Detect which cell encompasses the target text, then output its (x, y) center coordinate. 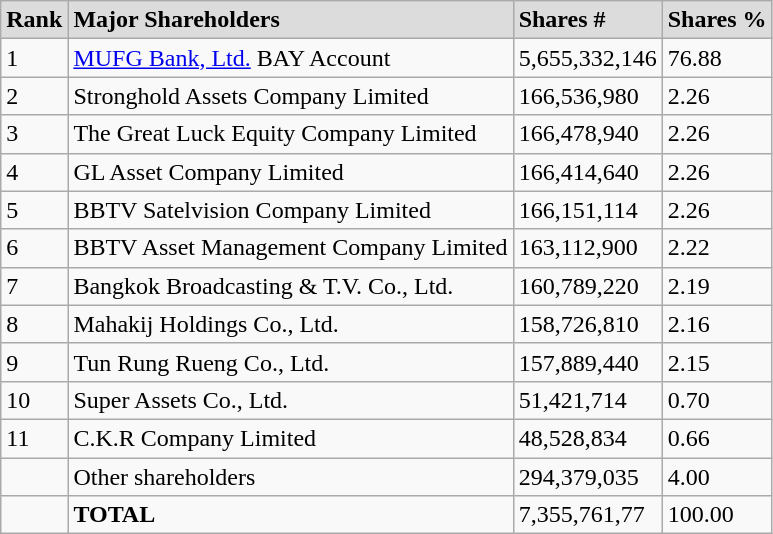
BBTV Asset Management Company Limited (290, 248)
Tun Rung Rueng Co., Ltd. (290, 362)
7,355,761,77 (588, 515)
51,421,714 (588, 400)
48,528,834 (588, 438)
2.19 (717, 286)
9 (34, 362)
2.15 (717, 362)
158,726,810 (588, 324)
10 (34, 400)
Shares % (717, 20)
0.66 (717, 438)
Rank (34, 20)
Other shareholders (290, 477)
Stronghold Assets Company Limited (290, 96)
11 (34, 438)
Shares # (588, 20)
5 (34, 210)
166,414,640 (588, 172)
6 (34, 248)
76.88 (717, 58)
166,536,980 (588, 96)
5,655,332,146 (588, 58)
C.K.R Company Limited (290, 438)
BBTV Satelvision Company Limited (290, 210)
1 (34, 58)
2.22 (717, 248)
166,478,940 (588, 134)
Major Shareholders (290, 20)
7 (34, 286)
100.00 (717, 515)
160,789,220 (588, 286)
GL Asset Company Limited (290, 172)
8 (34, 324)
TOTAL (290, 515)
Super Assets Co., Ltd. (290, 400)
Mahakij Holdings Co., Ltd. (290, 324)
163,112,900 (588, 248)
The Great Luck Equity Company Limited (290, 134)
MUFG Bank, Ltd. BAY Account (290, 58)
0.70 (717, 400)
3 (34, 134)
4 (34, 172)
294,379,035 (588, 477)
2 (34, 96)
157,889,440 (588, 362)
2.16 (717, 324)
4.00 (717, 477)
Bangkok Broadcasting & T.V. Co., Ltd. (290, 286)
166,151,114 (588, 210)
